Capture the cell that displays the provided text and extract its (X, Y) central coordinate. 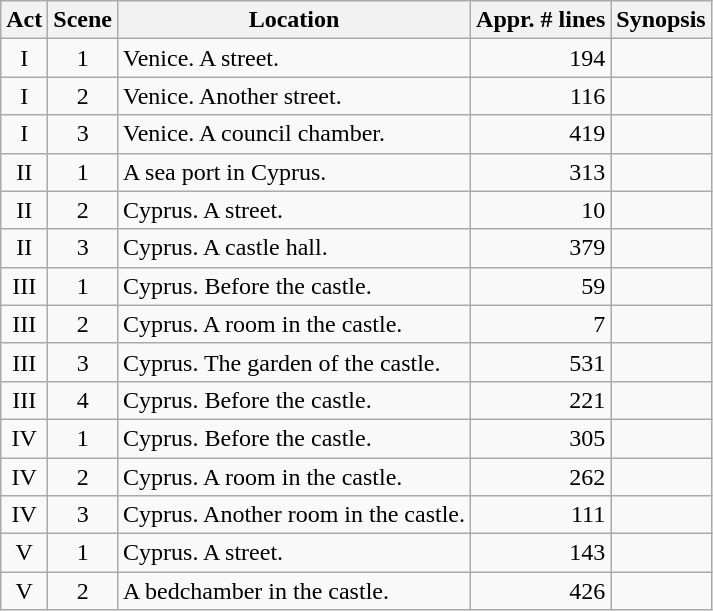
Cyprus. The garden of the castle. (294, 362)
143 (541, 553)
194 (541, 58)
A sea port in Cyprus. (294, 172)
262 (541, 477)
Appr. # lines (541, 20)
531 (541, 362)
59 (541, 286)
379 (541, 248)
419 (541, 134)
7 (541, 324)
10 (541, 210)
Scene (83, 20)
111 (541, 515)
Act (24, 20)
Synopsis (661, 20)
426 (541, 591)
221 (541, 400)
313 (541, 172)
Venice. A street. (294, 58)
116 (541, 96)
Venice. Another street. (294, 96)
Location (294, 20)
Cyprus. Another room in the castle. (294, 515)
Venice. A council chamber. (294, 134)
305 (541, 438)
4 (83, 400)
Cyprus. A castle hall. (294, 248)
A bedchamber in the castle. (294, 591)
